Scan for the cell matching the given text and deliver its (x, y) coordinate at center. 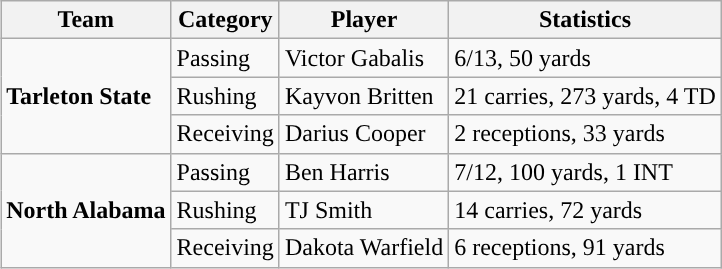
14 carries, 72 yards (586, 210)
TJ Smith (364, 210)
6/13, 50 yards (586, 58)
7/12, 100 yards, 1 INT (586, 172)
Team (86, 20)
Dakota Warfield (364, 248)
Victor Gabalis (364, 58)
Kayvon Britten (364, 96)
North Alabama (86, 210)
Category (225, 20)
Statistics (586, 20)
2 receptions, 33 yards (586, 134)
Darius Cooper (364, 134)
6 receptions, 91 yards (586, 248)
21 carries, 273 yards, 4 TD (586, 96)
Player (364, 20)
Tarleton State (86, 96)
Ben Harris (364, 172)
